Find where the given text appears and provide that cell's center as (x, y) coordinate. 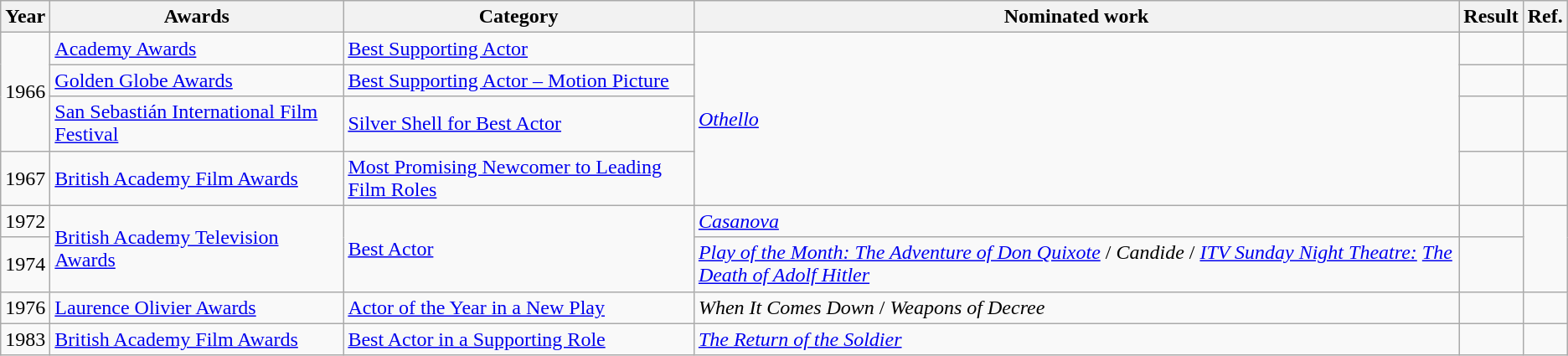
Laurence Olivier Awards (197, 307)
Best Actor in a Supporting Role (518, 339)
Best Actor (518, 248)
Casanova (1075, 221)
Actor of the Year in a New Play (518, 307)
Nominated work (1075, 17)
Othello (1075, 119)
Most Promising Newcomer to Leading Film Roles (518, 178)
1983 (25, 339)
British Academy Television Awards (197, 248)
Year (25, 17)
The Return of the Soldier (1075, 339)
1974 (25, 265)
1972 (25, 221)
When It Comes Down / Weapons of Decree (1075, 307)
1976 (25, 307)
Best Supporting Actor – Motion Picture (518, 80)
Awards (197, 17)
Category (518, 17)
Golden Globe Awards (197, 80)
1967 (25, 178)
Academy Awards (197, 49)
1966 (25, 92)
Ref. (1545, 17)
Result (1491, 17)
Play of the Month: The Adventure of Don Quixote / Candide / ITV Sunday Night Theatre: The Death of Adolf Hitler (1075, 265)
Silver Shell for Best Actor (518, 124)
Best Supporting Actor (518, 49)
San Sebastián International Film Festival (197, 124)
